From the cell containing the given text, extract its center point as (x, y) coordinate. 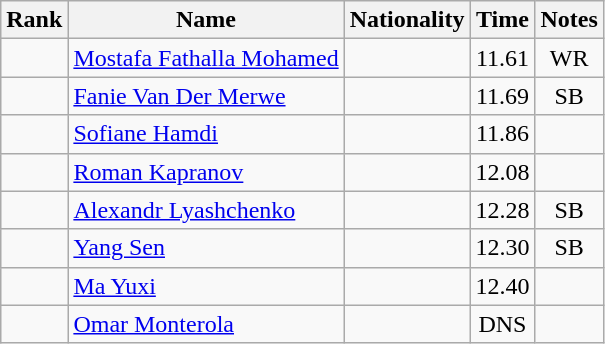
Time (502, 20)
Omar Monterola (206, 324)
Nationality (407, 20)
Rank (34, 20)
Roman Kapranov (206, 172)
11.69 (502, 96)
12.28 (502, 210)
Alexandr Lyashchenko (206, 210)
Name (206, 20)
12.30 (502, 248)
Ma Yuxi (206, 286)
12.40 (502, 286)
Yang Sen (206, 248)
Mostafa Fathalla Mohamed (206, 58)
Sofiane Hamdi (206, 134)
WR (569, 58)
11.61 (502, 58)
Notes (569, 20)
12.08 (502, 172)
DNS (502, 324)
Fanie Van Der Merwe (206, 96)
11.86 (502, 134)
